Identify which cell holds the provided text, then report its (X, Y) central coordinate. 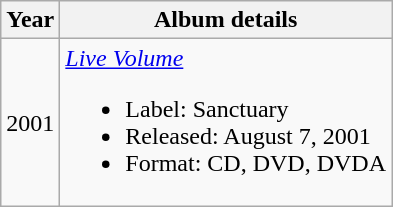
Live VolumeLabel: SanctuaryReleased: August 7, 2001Format: CD, DVD, DVDA (226, 122)
Year (30, 20)
Album details (226, 20)
2001 (30, 122)
